Locate the cell with the specified text and output its [x, y] center coordinate. 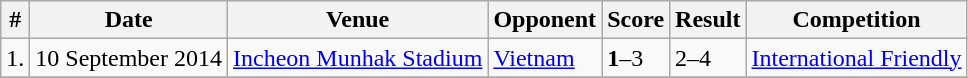
Venue [358, 20]
Date [129, 20]
2–4 [708, 58]
Opponent [545, 20]
Competition [856, 20]
# [16, 20]
Score [636, 20]
International Friendly [856, 58]
1–3 [636, 58]
Incheon Munhak Stadium [358, 58]
10 September 2014 [129, 58]
1. [16, 58]
Result [708, 20]
Vietnam [545, 58]
